Pinpoint the cell where the given text exists, returning its [X, Y] midpoint coordinate. 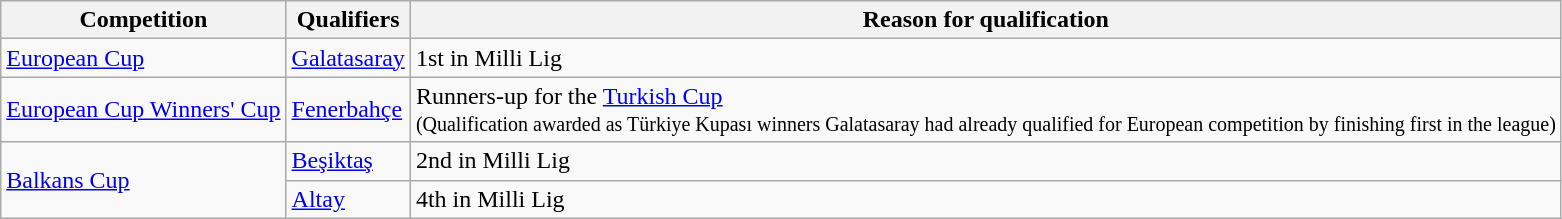
Beşiktaş [348, 161]
Fenerbahçe [348, 110]
Balkans Cup [144, 180]
Qualifiers [348, 20]
2nd in Milli Lig [986, 161]
Competition [144, 20]
1st in Milli Lig [986, 58]
European Cup [144, 58]
Reason for qualification [986, 20]
Altay [348, 199]
Galatasaray [348, 58]
4th in Milli Lig [986, 199]
European Cup Winners' Cup [144, 110]
